Identify which cell holds the provided text, then report its (x, y) central coordinate. 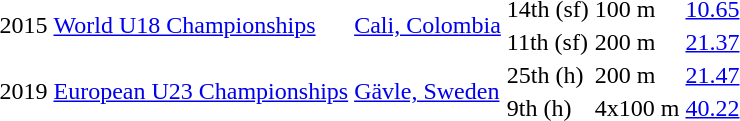
11th (sf) (548, 42)
25th (h) (548, 75)
